Extract the [X, Y] coordinate from the center of the cell holding the provided text.  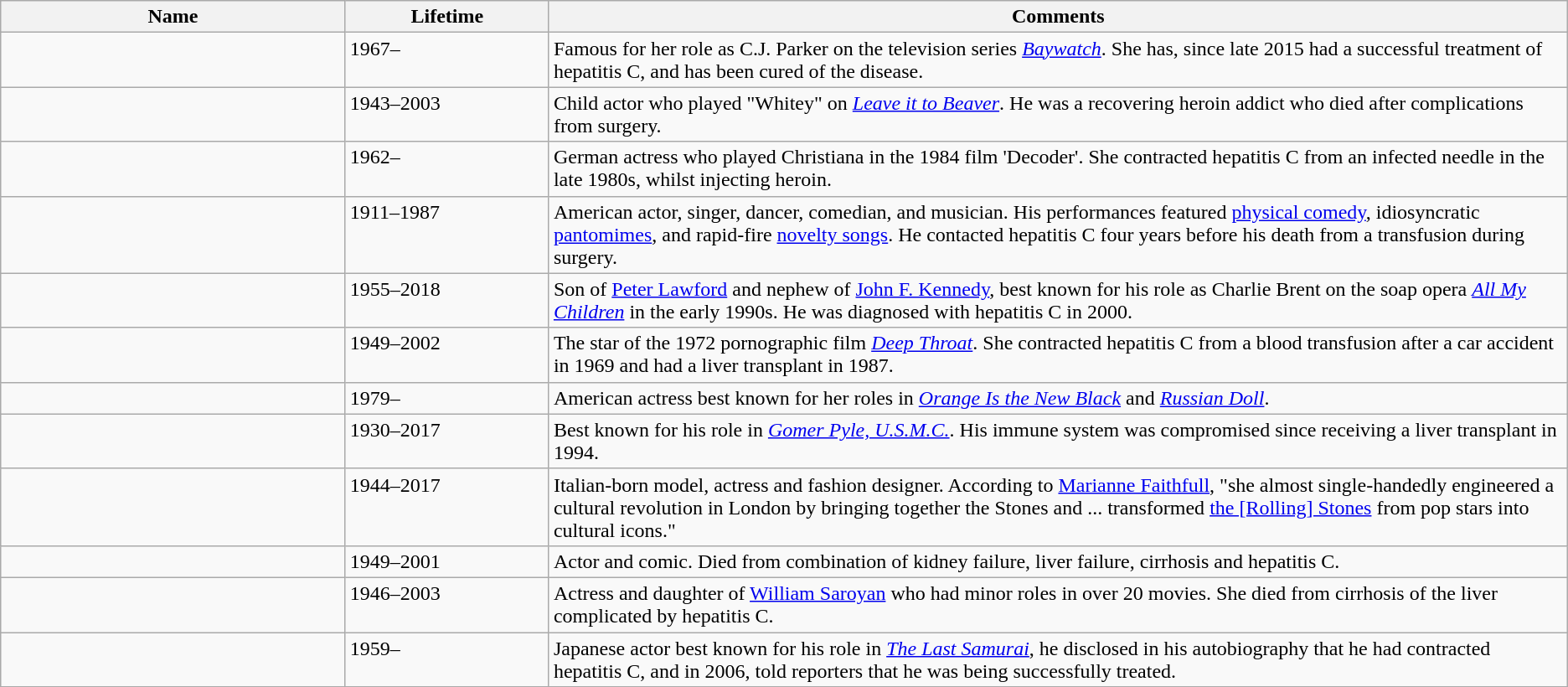
1949–2001 [447, 561]
1959– [447, 659]
1943–2003 [447, 114]
Comments [1058, 17]
1911–1987 [447, 235]
1979– [447, 398]
Actor and comic. Died from combination of kidney failure, liver failure, cirrhosis and hepatitis C. [1058, 561]
Child actor who played "Whitey" on Leave it to Beaver. He was a recovering heroin addict who died after complications from surgery. [1058, 114]
1930–2017 [447, 441]
Actress and daughter of William Saroyan who had minor roles in over 20 movies. She died from cirrhosis of the liver complicated by hepatitis C. [1058, 605]
1962– [447, 169]
1944–2017 [447, 507]
American actress best known for her roles in Orange Is the New Black and Russian Doll. [1058, 398]
1946–2003 [447, 605]
1949–2002 [447, 355]
Lifetime [447, 17]
Name [173, 17]
1967– [447, 60]
Best known for his role in Gomer Pyle, U.S.M.C.. His immune system was compromised since receiving a liver transplant in 1994. [1058, 441]
1955–2018 [447, 300]
